Extract the [x, y] coordinate from the center of the cell holding the provided text.  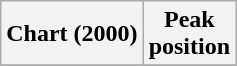
Peakposition [189, 34]
Chart (2000) [72, 34]
